Locate the cell with the specified text and output its (X, Y) center coordinate. 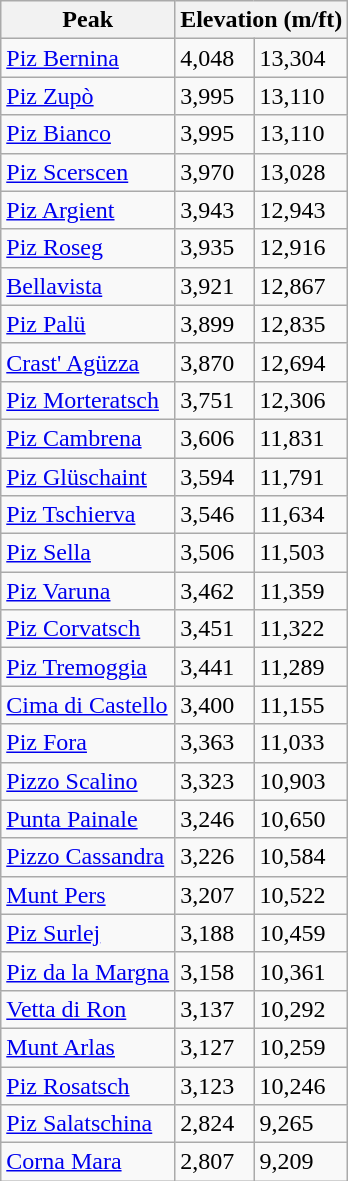
Cima di Castello (88, 705)
Peak (88, 20)
10,246 (301, 1085)
3,921 (214, 286)
Vetta di Ron (88, 1009)
10,584 (301, 857)
3,899 (214, 324)
3,970 (214, 172)
Piz Argient (88, 210)
Piz Tschierva (88, 515)
3,207 (214, 895)
Elevation (m/ft) (262, 20)
11,155 (301, 705)
Piz Varuna (88, 591)
Munt Arlas (88, 1047)
2,807 (214, 1162)
Pizzo Cassandra (88, 857)
3,506 (214, 553)
2,824 (214, 1124)
9,209 (301, 1162)
Piz Rosatsch (88, 1085)
11,791 (301, 477)
3,323 (214, 781)
3,594 (214, 477)
11,634 (301, 515)
Piz Cambrena (88, 438)
Bellavista (88, 286)
3,137 (214, 1009)
Piz Tremoggia (88, 667)
Piz Surlej (88, 933)
10,361 (301, 971)
11,289 (301, 667)
Piz Roseg (88, 248)
Piz Corvatsch (88, 629)
10,903 (301, 781)
10,459 (301, 933)
3,226 (214, 857)
Crast' Agüzza (88, 362)
3,546 (214, 515)
Piz Sella (88, 553)
Piz Bernina (88, 58)
3,441 (214, 667)
Piz Palü (88, 324)
3,400 (214, 705)
12,916 (301, 248)
3,363 (214, 743)
Piz Fora (88, 743)
3,127 (214, 1047)
13,304 (301, 58)
Piz Morteratsch (88, 400)
10,292 (301, 1009)
3,188 (214, 933)
3,943 (214, 210)
3,935 (214, 248)
9,265 (301, 1124)
10,259 (301, 1047)
10,522 (301, 895)
Corna Mara (88, 1162)
12,694 (301, 362)
12,867 (301, 286)
12,306 (301, 400)
11,322 (301, 629)
4,048 (214, 58)
11,359 (301, 591)
Piz Salatschina (88, 1124)
3,246 (214, 819)
Piz Scerscen (88, 172)
3,462 (214, 591)
13,028 (301, 172)
Piz Glüschaint (88, 477)
3,158 (214, 971)
12,835 (301, 324)
Piz Zupò (88, 96)
12,943 (301, 210)
Pizzo Scalino (88, 781)
3,870 (214, 362)
11,831 (301, 438)
Munt Pers (88, 895)
3,751 (214, 400)
10,650 (301, 819)
Punta Painale (88, 819)
3,123 (214, 1085)
11,503 (301, 553)
Piz Bianco (88, 134)
Piz da la Margna (88, 971)
3,451 (214, 629)
11,033 (301, 743)
3,606 (214, 438)
